Capture the cell that displays the provided text and extract its [X, Y] central coordinate. 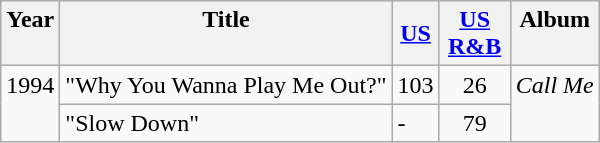
US R&B [474, 34]
1994 [30, 104]
26 [474, 85]
103 [416, 85]
Call Me [554, 104]
79 [474, 123]
US [416, 34]
Album [554, 34]
"Slow Down" [226, 123]
"Why You Wanna Play Me Out?" [226, 85]
- [416, 123]
Title [226, 34]
Year [30, 34]
